Locate the cell with the specified text and output its (x, y) center coordinate. 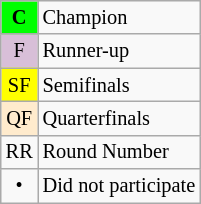
• (20, 186)
Runner-up (120, 51)
Quarterfinals (120, 118)
QF (20, 118)
Did not participate (120, 186)
C (20, 17)
Champion (120, 17)
SF (20, 85)
Semifinals (120, 85)
Round Number (120, 152)
F (20, 51)
RR (20, 152)
